Scan for the cell matching the given text and deliver its (x, y) coordinate at center. 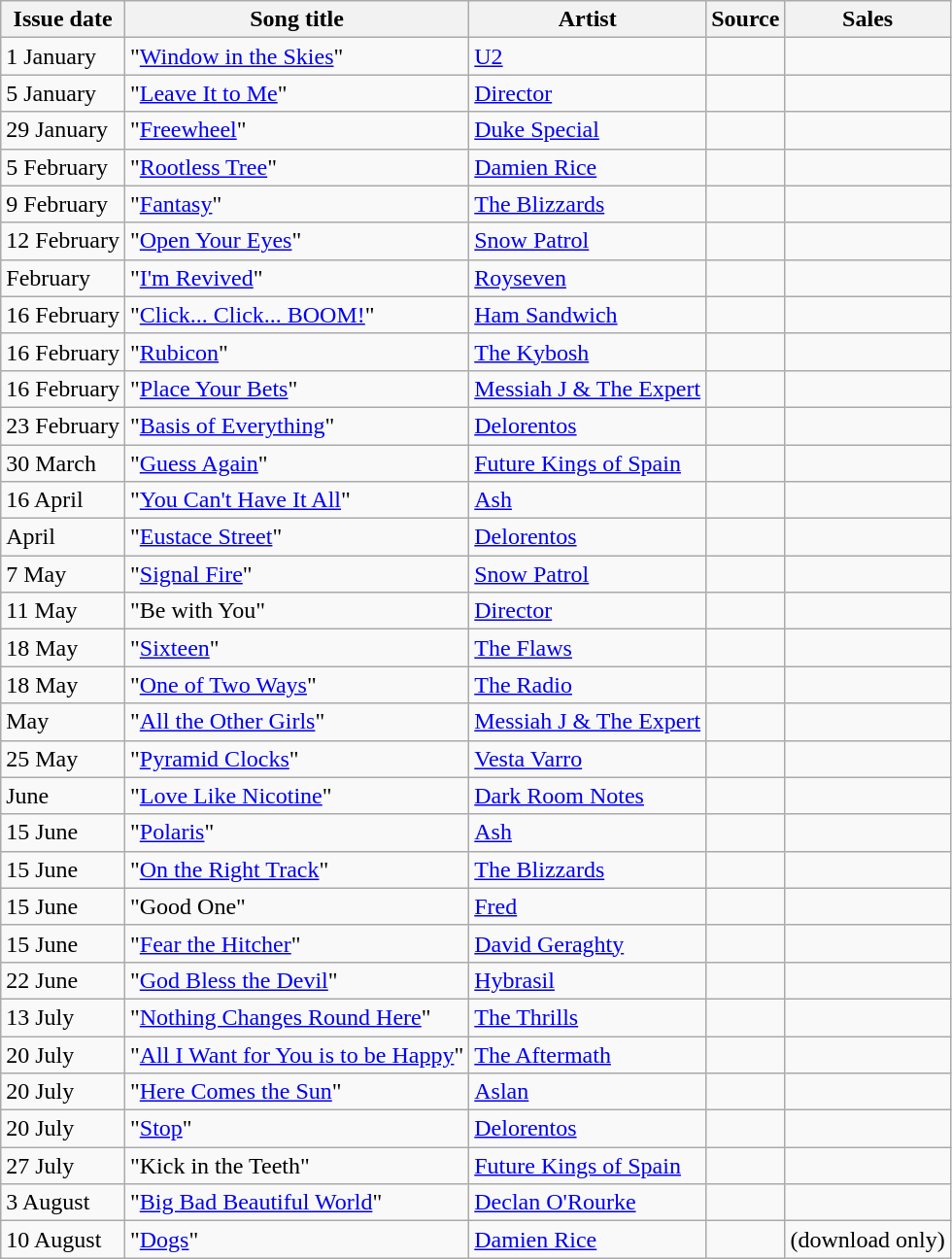
(download only) (867, 1240)
"All I Want for You is to be Happy" (296, 1054)
The Radio (588, 685)
Aslan (588, 1092)
June (63, 796)
11 May (63, 611)
12 February (63, 241)
"Nothing Changes Round Here" (296, 1017)
5 February (63, 167)
"Be with You" (296, 611)
22 June (63, 980)
23 February (63, 425)
16 April (63, 500)
"On the Right Track" (296, 869)
The Thrills (588, 1017)
"Polaris" (296, 833)
"Pyramid Clocks" (296, 759)
The Kybosh (588, 352)
"Here Comes the Sun" (296, 1092)
Sales (867, 19)
"All the Other Girls" (296, 722)
February (63, 278)
"Love Like Nicotine" (296, 796)
13 July (63, 1017)
10 August (63, 1240)
"Place Your Bets" (296, 389)
"Window in the Skies" (296, 56)
Issue date (63, 19)
"Signal Fire" (296, 574)
"Fear the Hitcher" (296, 943)
"One of Two Ways" (296, 685)
David Geraghty (588, 943)
"Kick in the Teeth" (296, 1166)
"Eustace Street" (296, 537)
1 January (63, 56)
Song title (296, 19)
Fred (588, 906)
"Fantasy" (296, 204)
27 July (63, 1166)
"Stop" (296, 1129)
Hybrasil (588, 980)
"Leave It to Me" (296, 93)
Vesta Varro (588, 759)
Source (746, 19)
"You Can't Have It All" (296, 500)
"Big Bad Beautiful World" (296, 1203)
Declan O'Rourke (588, 1203)
Dark Room Notes (588, 796)
3 August (63, 1203)
The Flaws (588, 648)
29 January (63, 130)
"Dogs" (296, 1240)
"Sixteen" (296, 648)
The Aftermath (588, 1054)
"Rootless Tree" (296, 167)
"Open Your Eyes" (296, 241)
"Good One" (296, 906)
5 January (63, 93)
"God Bless the Devil" (296, 980)
Royseven (588, 278)
April (63, 537)
"Freewheel" (296, 130)
U2 (588, 56)
7 May (63, 574)
Duke Special (588, 130)
9 February (63, 204)
"I'm Revived" (296, 278)
Artist (588, 19)
"Basis of Everything" (296, 425)
Ham Sandwich (588, 315)
"Click... Click... BOOM!" (296, 315)
25 May (63, 759)
30 March (63, 463)
"Rubicon" (296, 352)
"Guess Again" (296, 463)
May (63, 722)
